Capture the cell that displays the provided text and extract its (x, y) central coordinate. 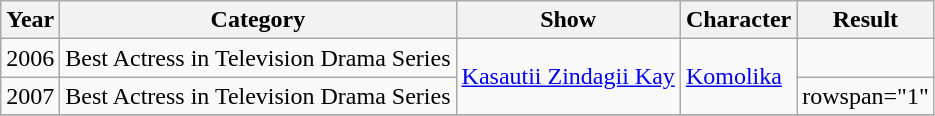
Category (258, 20)
2006 (30, 58)
rowspan="1" (866, 96)
Kasautii Zindagii Kay (568, 77)
Result (866, 20)
2007 (30, 96)
Character (738, 20)
Komolika (738, 77)
Year (30, 20)
Show (568, 20)
